Capture the cell that displays the provided text and extract its (x, y) central coordinate. 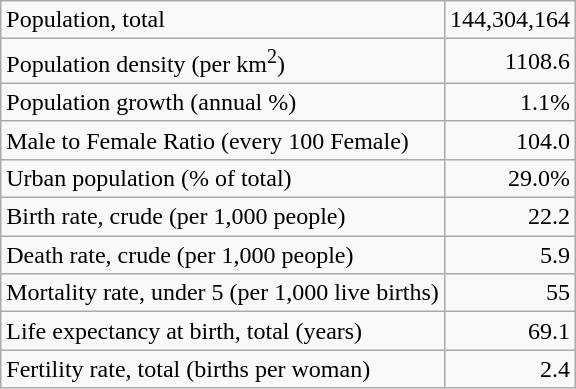
Population growth (annual %) (223, 102)
5.9 (510, 255)
Death rate, crude (per 1,000 people) (223, 255)
69.1 (510, 331)
1.1% (510, 102)
Life expectancy at birth, total (years) (223, 331)
Male to Female Ratio (every 100 Female) (223, 140)
22.2 (510, 217)
Birth rate, crude (per 1,000 people) (223, 217)
29.0% (510, 178)
1108.6 (510, 62)
Urban population (% of total) (223, 178)
55 (510, 293)
Mortality rate, under 5 (per 1,000 live births) (223, 293)
Fertility rate, total (births per woman) (223, 369)
Population density (per km2) (223, 62)
2.4 (510, 369)
Population, total (223, 20)
104.0 (510, 140)
144,304,164 (510, 20)
